Detect which cell encompasses the target text, then output its (x, y) center coordinate. 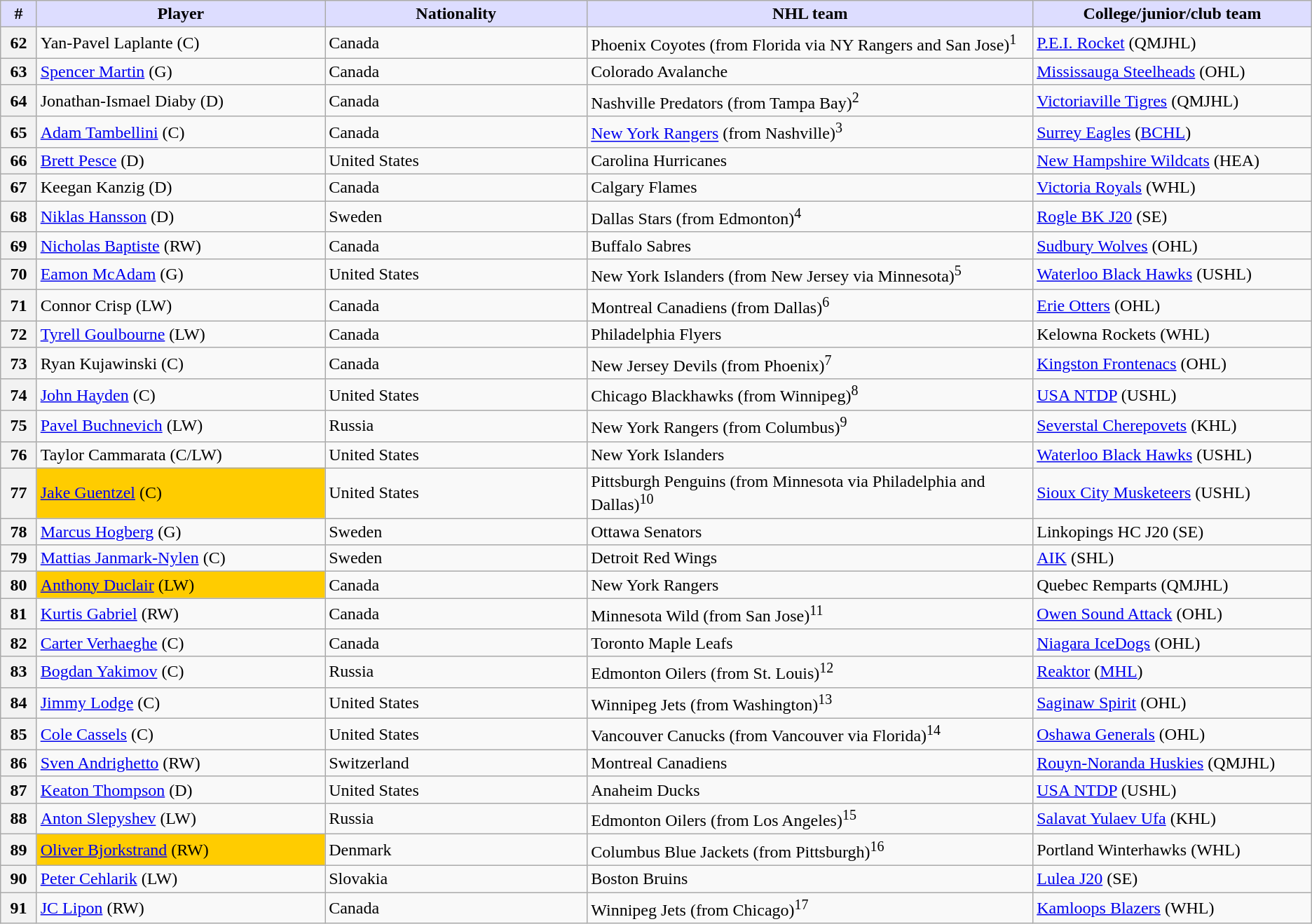
Oshawa Generals (OHL) (1173, 734)
Mississauga Steelheads (OHL) (1173, 71)
Marcus Hogberg (G) (181, 532)
Owen Sound Attack (OHL) (1173, 614)
Calgary Flames (810, 188)
83 (18, 673)
Cole Cassels (C) (181, 734)
Dallas Stars (from Edmonton)4 (810, 217)
Sven Andrighetto (RW) (181, 763)
Winnipeg Jets (from Washington)13 (810, 703)
Quebec Remparts (QMJHL) (1173, 585)
78 (18, 532)
Brett Pesce (D) (181, 161)
Sioux City Musketeers (USHL) (1173, 493)
67 (18, 188)
70 (18, 275)
AIK (SHL) (1173, 558)
Reaktor (MHL) (1173, 673)
Linkopings HC J20 (SE) (1173, 532)
68 (18, 217)
Player (181, 14)
91 (18, 908)
72 (18, 334)
Boston Bruins (810, 878)
Nationality (456, 14)
Kamloops Blazers (WHL) (1173, 908)
76 (18, 455)
Rogle BK J20 (SE) (1173, 217)
Switzerland (456, 763)
New Hampshire Wildcats (HEA) (1173, 161)
89 (18, 850)
87 (18, 789)
81 (18, 614)
P.E.I. Rocket (QMJHL) (1173, 43)
Surrey Eagles (BCHL) (1173, 132)
77 (18, 493)
Kelowna Rockets (WHL) (1173, 334)
Carter Verhaeghe (C) (181, 642)
82 (18, 642)
Eamon McAdam (G) (181, 275)
63 (18, 71)
Peter Cehlarik (LW) (181, 878)
Winnipeg Jets (from Chicago)17 (810, 908)
Pittsburgh Penguins (from Minnesota via Philadelphia and Dallas)10 (810, 493)
Bogdan Yakimov (C) (181, 673)
79 (18, 558)
Spencer Martin (G) (181, 71)
Victoria Royals (WHL) (1173, 188)
Salavat Yulaev Ufa (KHL) (1173, 818)
Lulea J20 (SE) (1173, 878)
84 (18, 703)
New York Rangers (from Columbus)9 (810, 426)
Carolina Hurricanes (810, 161)
74 (18, 395)
New York Islanders (810, 455)
71 (18, 305)
Edmonton Oilers (from St. Louis)12 (810, 673)
Phoenix Coyotes (from Florida via NY Rangers and San Jose)1 (810, 43)
Toronto Maple Leafs (810, 642)
66 (18, 161)
Oliver Bjorkstrand (RW) (181, 850)
Jimmy Lodge (C) (181, 703)
Ottawa Senators (810, 532)
Portland Winterhawks (WHL) (1173, 850)
Tyrell Goulbourne (LW) (181, 334)
Ryan Kujawinski (C) (181, 363)
88 (18, 818)
Denmark (456, 850)
75 (18, 426)
Columbus Blue Jackets (from Pittsburgh)16 (810, 850)
Montreal Canadiens (from Dallas)6 (810, 305)
Detroit Red Wings (810, 558)
86 (18, 763)
College/junior/club team (1173, 14)
62 (18, 43)
Anthony Duclair (LW) (181, 585)
Victoriaville Tigres (QMJHL) (1173, 101)
Jonathan-Ismael Diaby (D) (181, 101)
New York Rangers (from Nashville)3 (810, 132)
JC Lipon (RW) (181, 908)
Kurtis Gabriel (RW) (181, 614)
64 (18, 101)
Buffalo Sabres (810, 245)
New York Rangers (810, 585)
Anton Slepyshev (LW) (181, 818)
Severstal Cherepovets (KHL) (1173, 426)
69 (18, 245)
Niagara IceDogs (OHL) (1173, 642)
Slovakia (456, 878)
Philadelphia Flyers (810, 334)
73 (18, 363)
Colorado Avalanche (810, 71)
Minnesota Wild (from San Jose)11 (810, 614)
80 (18, 585)
Montreal Canadiens (810, 763)
65 (18, 132)
Sudbury Wolves (OHL) (1173, 245)
Keegan Kanzig (D) (181, 188)
Chicago Blackhawks (from Winnipeg)8 (810, 395)
New Jersey Devils (from Phoenix)7 (810, 363)
NHL team (810, 14)
Vancouver Canucks (from Vancouver via Florida)14 (810, 734)
Edmonton Oilers (from Los Angeles)15 (810, 818)
Pavel Buchnevich (LW) (181, 426)
Niklas Hansson (D) (181, 217)
Nashville Predators (from Tampa Bay)2 (810, 101)
Mattias Janmark-Nylen (C) (181, 558)
Erie Otters (OHL) (1173, 305)
John Hayden (C) (181, 395)
Kingston Frontenacs (OHL) (1173, 363)
Nicholas Baptiste (RW) (181, 245)
Adam Tambellini (C) (181, 132)
85 (18, 734)
Jake Guentzel (C) (181, 493)
Anaheim Ducks (810, 789)
Keaton Thompson (D) (181, 789)
# (18, 14)
New York Islanders (from New Jersey via Minnesota)5 (810, 275)
90 (18, 878)
Rouyn-Noranda Huskies (QMJHL) (1173, 763)
Saginaw Spirit (OHL) (1173, 703)
Taylor Cammarata (C/LW) (181, 455)
Yan-Pavel Laplante (C) (181, 43)
Connor Crisp (LW) (181, 305)
